Extract the [x, y] coordinate from the center of the cell holding the provided text.  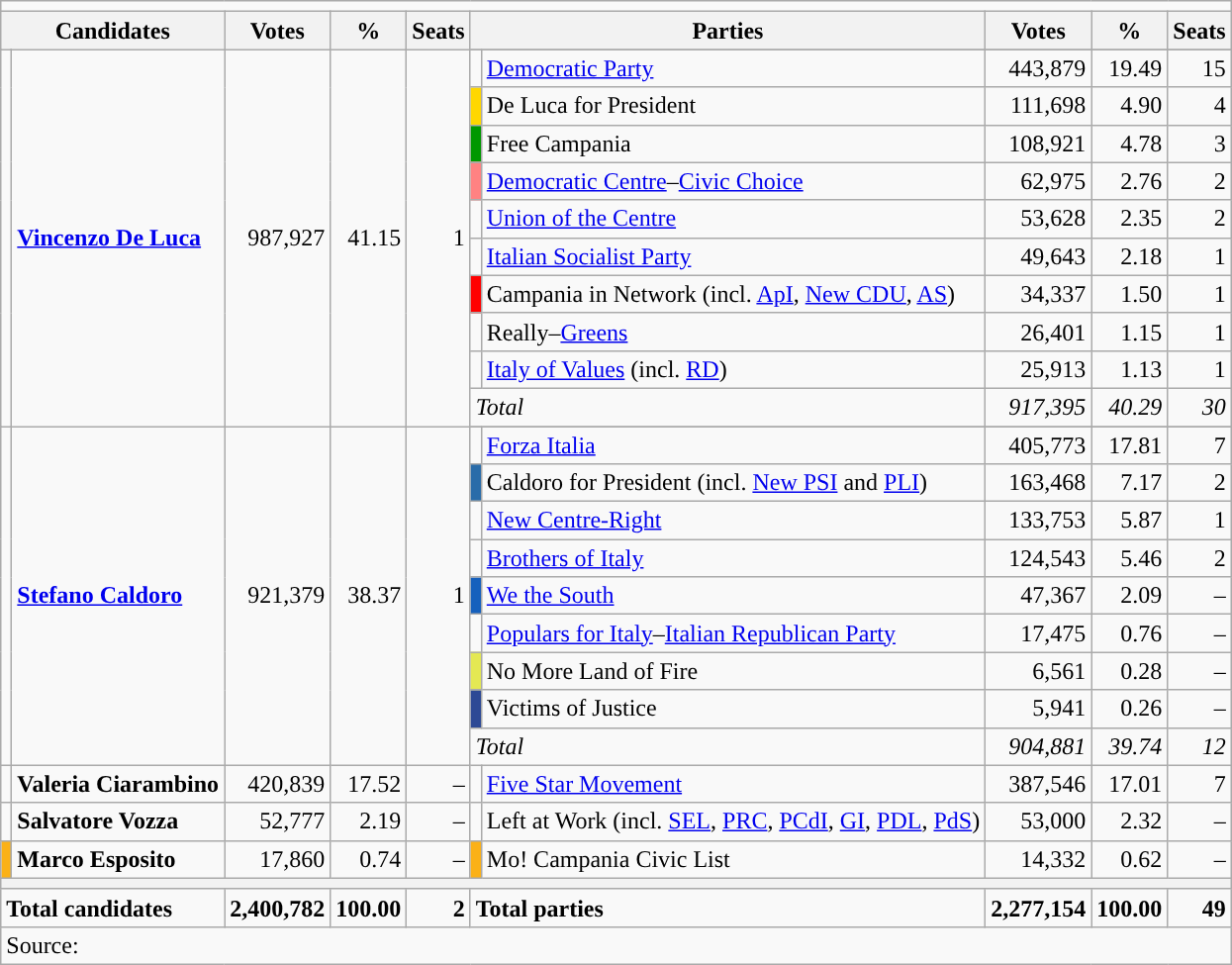
2.32 [1130, 821]
30 [1199, 407]
No More Land of Fire [732, 671]
17,475 [1039, 633]
405,773 [1039, 444]
53,628 [1039, 219]
49 [1199, 908]
3 [1199, 144]
2.09 [1130, 596]
26,401 [1039, 332]
De Luca for President [732, 106]
47,367 [1039, 596]
904,881 [1039, 746]
0.62 [1130, 859]
Five Star Movement [732, 784]
12 [1199, 746]
52,777 [277, 821]
17.52 [368, 784]
7.17 [1130, 483]
19.49 [1130, 68]
Total parties [727, 908]
38.37 [368, 596]
4.78 [1130, 144]
Stefano Caldoro [119, 596]
15 [1199, 68]
14,332 [1039, 859]
62,975 [1039, 181]
We the South [732, 596]
2.19 [368, 821]
917,395 [1039, 407]
6,561 [1039, 671]
Salvatore Vozza [119, 821]
0.28 [1130, 671]
111,698 [1039, 106]
Italian Socialist Party [732, 256]
Victims of Justice [732, 709]
163,468 [1039, 483]
2.76 [1130, 181]
53,000 [1039, 821]
41.15 [368, 238]
Democratic Centre–Civic Choice [732, 181]
921,379 [277, 596]
Total candidates [113, 908]
5,941 [1039, 709]
Union of the Centre [732, 219]
49,643 [1039, 256]
Valeria Ciarambino [119, 784]
2,400,782 [277, 908]
124,543 [1039, 558]
387,546 [1039, 784]
4.90 [1130, 106]
Really–Greens [732, 332]
17.81 [1130, 444]
108,921 [1039, 144]
New Centre-Right [732, 521]
1.15 [1130, 332]
Democratic Party [732, 68]
5.87 [1130, 521]
Populars for Italy–Italian Republican Party [732, 633]
Parties [727, 31]
Brothers of Italy [732, 558]
1.13 [1130, 369]
40.29 [1130, 407]
Italy of Values (incl. RD) [732, 369]
Left at Work (incl. SEL, PRC, PCdI, GI, PDL, PdS) [732, 821]
Free Campania [732, 144]
Caldoro for President (incl. New PSI and PLI) [732, 483]
443,879 [1039, 68]
17.01 [1130, 784]
0.26 [1130, 709]
5.46 [1130, 558]
34,337 [1039, 294]
2,277,154 [1039, 908]
Campania in Network (incl. ApI, New CDU, AS) [732, 294]
1.50 [1130, 294]
Vincenzo De Luca [119, 238]
420,839 [277, 784]
25,913 [1039, 369]
Forza Italia [732, 444]
39.74 [1130, 746]
4 [1199, 106]
Candidates [113, 31]
Marco Esposito [119, 859]
0.74 [368, 859]
987,927 [277, 238]
17,860 [277, 859]
2.18 [1130, 256]
0.76 [1130, 633]
Source: [616, 945]
2.35 [1130, 219]
Mo! Campania Civic List [732, 859]
133,753 [1039, 521]
